Capture the cell that displays the provided text and extract its [x, y] central coordinate. 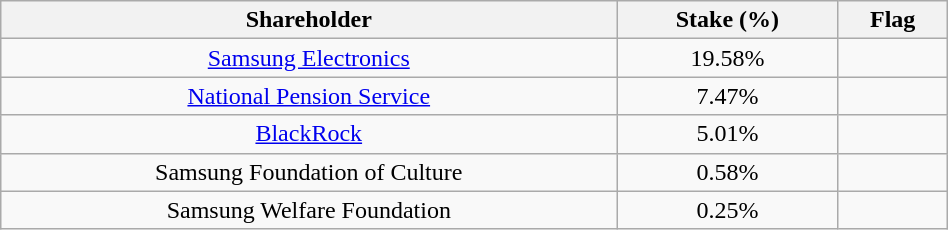
Stake (%) [728, 20]
Flag [892, 20]
5.01% [728, 134]
BlackRock [309, 134]
0.58% [728, 172]
Samsung Electronics [309, 58]
National Pension Service [309, 96]
Samsung Welfare Foundation [309, 210]
0.25% [728, 210]
Samsung Foundation of Culture [309, 172]
7.47% [728, 96]
Shareholder [309, 20]
19.58% [728, 58]
